From the cell containing the given text, extract its center point as (X, Y) coordinate. 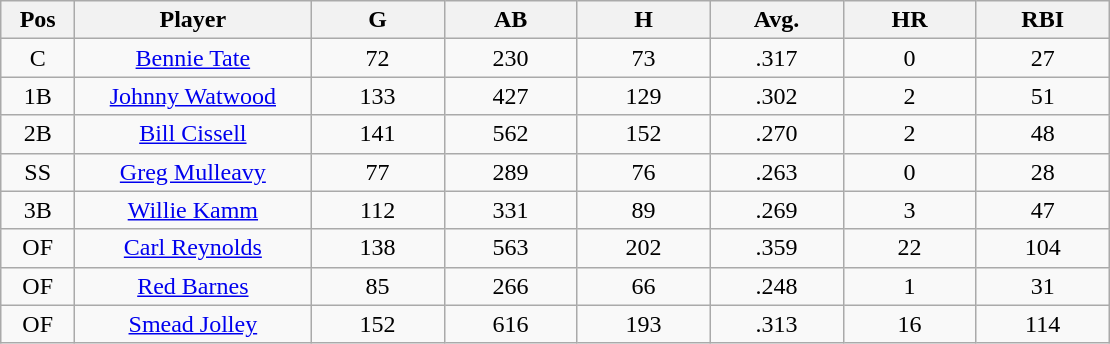
133 (378, 96)
Smead Jolley (193, 324)
C (38, 58)
141 (378, 134)
72 (378, 58)
331 (510, 210)
.270 (776, 134)
112 (378, 210)
.359 (776, 248)
Johnny Watwood (193, 96)
3 (910, 210)
SS (38, 172)
51 (1042, 96)
76 (644, 172)
Carl Reynolds (193, 248)
129 (644, 96)
Bill Cissell (193, 134)
G (378, 20)
138 (378, 248)
47 (1042, 210)
616 (510, 324)
193 (644, 324)
230 (510, 58)
HR (910, 20)
114 (1042, 324)
.302 (776, 96)
.248 (776, 286)
73 (644, 58)
.263 (776, 172)
77 (378, 172)
1B (38, 96)
27 (1042, 58)
3B (38, 210)
Player (193, 20)
562 (510, 134)
22 (910, 248)
H (644, 20)
289 (510, 172)
RBI (1042, 20)
Willie Kamm (193, 210)
Bennie Tate (193, 58)
Greg Mulleavy (193, 172)
2B (38, 134)
1 (910, 286)
.269 (776, 210)
.317 (776, 58)
563 (510, 248)
28 (1042, 172)
266 (510, 286)
89 (644, 210)
AB (510, 20)
Red Barnes (193, 286)
427 (510, 96)
66 (644, 286)
Avg. (776, 20)
202 (644, 248)
.313 (776, 324)
Pos (38, 20)
85 (378, 286)
48 (1042, 134)
16 (910, 324)
31 (1042, 286)
104 (1042, 248)
